Scan for the cell matching the given text and deliver its (X, Y) coordinate at center. 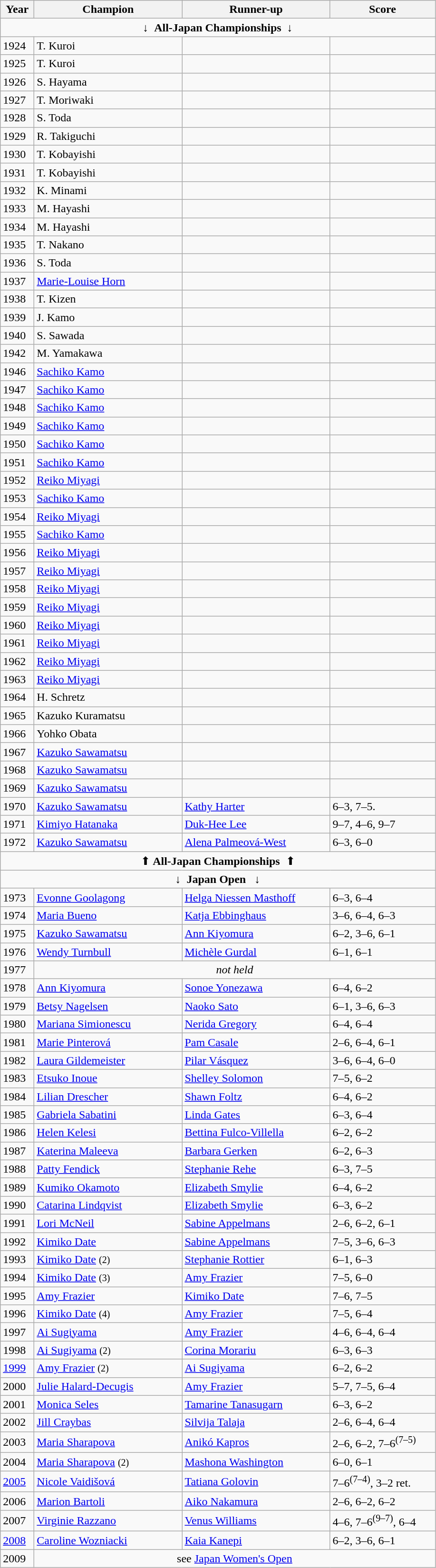
9–7, 4–6, 9–7 (382, 824)
Kaia Kanepi (256, 1540)
2–6, 6–4, 6–1 (382, 1042)
Bettina Fulco-Villella (256, 1133)
1978 (17, 988)
6–0, 6–1 (382, 1462)
Runner-up (256, 10)
Kathy Harter (256, 806)
1992 (17, 1241)
4–6, 7–6(9–7), 6–4 (382, 1520)
7–6, 7–5 (382, 1296)
1959 (17, 607)
1980 (17, 1024)
Pam Casale (256, 1042)
J. Kamo (108, 317)
Patty Fendick (108, 1169)
1989 (17, 1187)
Shelley Solomon (256, 1078)
1931 (17, 172)
1935 (17, 245)
1963 (17, 679)
Nerida Gregory (256, 1024)
⬆ All-Japan Championships ⬆ (218, 861)
Year (17, 10)
1952 (17, 480)
H. Schretz (108, 697)
1951 (17, 462)
T. Moriwaki (108, 100)
Alena Palmeová-West (256, 843)
1985 (17, 1115)
1970 (17, 806)
2008 (17, 1540)
Pilar Vásquez (256, 1060)
1929 (17, 136)
1953 (17, 498)
Wendy Turnbull (108, 952)
1999 (17, 1368)
Catarina Lindqvist (108, 1205)
7–5, 6–2 (382, 1078)
Venus Williams (256, 1520)
6–4, 6–4 (382, 1024)
6–3, 7–5. (382, 806)
Caroline Wozniacki (108, 1540)
1994 (17, 1278)
Lori McNeil (108, 1223)
1988 (17, 1169)
1958 (17, 589)
Amy Frazier (2) (108, 1368)
Virginie Razzano (108, 1520)
1933 (17, 208)
1936 (17, 263)
3–6, 6–4, 6–0 (382, 1060)
1961 (17, 643)
Kimiko Date (2) (108, 1260)
1997 (17, 1332)
1957 (17, 571)
1930 (17, 154)
Shawn Foltz (256, 1097)
1983 (17, 1078)
Nicole Vaidišová (108, 1481)
Corina Morariu (256, 1350)
2–6, 6–2, 7–6(7–5) (382, 1442)
1925 (17, 64)
Naoko Sato (256, 1006)
2006 (17, 1501)
Gabriela Sabatini (108, 1115)
1984 (17, 1097)
Marie Pinterová (108, 1042)
1956 (17, 553)
6–3, 6–3 (382, 1350)
Julie Halard-Decugis (108, 1386)
1947 (17, 390)
1973 (17, 897)
1938 (17, 299)
Katja Ebbinghaus (256, 915)
Helga Niessen Masthoff (256, 897)
1924 (17, 46)
1975 (17, 933)
Aiko Nakamura (256, 1501)
↓ Japan Open ↓ (218, 879)
not held (235, 970)
S. Sawada (108, 335)
1981 (17, 1042)
1969 (17, 788)
1991 (17, 1223)
Michèle Gurdal (256, 952)
Linda Gates (256, 1115)
4–6, 6–4, 6–4 (382, 1332)
5–7, 7–5, 6–4 (382, 1386)
T. Nakano (108, 245)
1967 (17, 752)
Jill Craybas (108, 1422)
Maria Sharapova (108, 1442)
1937 (17, 281)
1927 (17, 100)
7–5, 6–0 (382, 1278)
1946 (17, 372)
Anikó Kapros (256, 1442)
1932 (17, 190)
1972 (17, 843)
2005 (17, 1481)
Score (382, 10)
1974 (17, 915)
1968 (17, 770)
Sonoe Yonezawa (256, 988)
2–6, 6–2, 6–1 (382, 1223)
1950 (17, 444)
1960 (17, 625)
1990 (17, 1205)
Mashona Washington (256, 1462)
7–5, 6–4 (382, 1314)
2–6, 6–2, 6–2 (382, 1501)
1993 (17, 1260)
1982 (17, 1060)
Lilian Drescher (108, 1097)
2007 (17, 1520)
1942 (17, 353)
1979 (17, 1006)
1965 (17, 715)
Tamarine Tanasugarn (256, 1404)
Laura Gildemeister (108, 1060)
1926 (17, 82)
S. Hayama (108, 82)
1995 (17, 1296)
1949 (17, 426)
Betsy Nagelsen (108, 1006)
1987 (17, 1151)
1948 (17, 408)
6–1, 3–6, 6–3 (382, 1006)
6–1, 6–3 (382, 1260)
1962 (17, 661)
Stephanie Rottier (256, 1260)
Duk-Hee Lee (256, 824)
Champion (108, 10)
1996 (17, 1314)
Tatiana Golovin (256, 1481)
7–5, 3–6, 6–3 (382, 1241)
1971 (17, 824)
Etsuko Inoue (108, 1078)
1977 (17, 970)
1955 (17, 535)
7–6(7–4), 3–2 ret. (382, 1481)
Kimiko Date (3) (108, 1278)
Maria Sharapova (2) (108, 1462)
T. Kizen (108, 299)
1966 (17, 734)
Evonne Goolagong (108, 897)
Kimiyo Hatanaka (108, 824)
1939 (17, 317)
3–6, 6–4, 6–3 (382, 915)
2000 (17, 1386)
1954 (17, 516)
R. Takiguchi (108, 136)
2002 (17, 1422)
Stephanie Rehe (256, 1169)
see Japan Women's Open (235, 1558)
Kumiko Okamoto (108, 1187)
1976 (17, 952)
Kazuko Kuramatsu (108, 715)
2009 (17, 1558)
Maria Bueno (108, 915)
Helen Kelesi (108, 1133)
↓ All-Japan Championships ↓ (218, 28)
M. Yamakawa (108, 353)
Yohko Obata (108, 734)
1964 (17, 697)
2004 (17, 1462)
6–1, 6–1 (382, 952)
1928 (17, 118)
Kimiko Date (4) (108, 1314)
1934 (17, 227)
2003 (17, 1442)
Marie-Louise Horn (108, 281)
2001 (17, 1404)
1986 (17, 1133)
K. Minami (108, 190)
Barbara Gerken (256, 1151)
2–6, 6–4, 6–4 (382, 1422)
Ai Sugiyama (2) (108, 1350)
Marion Bartoli (108, 1501)
6–3, 7–5 (382, 1169)
Monica Seles (108, 1404)
6–2, 6–3 (382, 1151)
Silvija Talaja (256, 1422)
6–3, 6–0 (382, 843)
1998 (17, 1350)
Katerina Maleeva (108, 1151)
1940 (17, 335)
Mariana Simionescu (108, 1024)
